Return the [x, y] coordinate for the center point of the cell that contains the specified text.  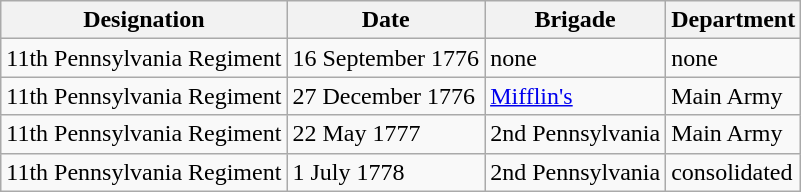
Department [734, 20]
Brigade [576, 20]
Date [386, 20]
consolidated [734, 172]
27 December 1776 [386, 96]
Mifflin's [576, 96]
1 July 1778 [386, 172]
Designation [144, 20]
22 May 1777 [386, 134]
16 September 1776 [386, 58]
